Provide the [X, Y] coordinate of the cell's center where the given text is located.  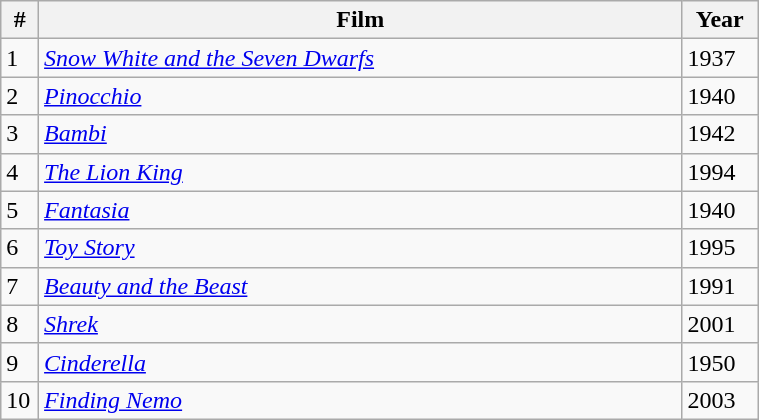
Year [720, 20]
7 [20, 286]
Fantasia [360, 210]
1994 [720, 172]
Film [360, 20]
2001 [720, 324]
1937 [720, 58]
10 [20, 400]
4 [20, 172]
The Lion King [360, 172]
Cinderella [360, 362]
3 [20, 134]
1950 [720, 362]
2 [20, 96]
# [20, 20]
Shrek [360, 324]
6 [20, 248]
1 [20, 58]
Bambi [360, 134]
1991 [720, 286]
Beauty and the Beast [360, 286]
Finding Nemo [360, 400]
2003 [720, 400]
9 [20, 362]
1942 [720, 134]
Pinocchio [360, 96]
Toy Story [360, 248]
8 [20, 324]
1995 [720, 248]
Snow White and the Seven Dwarfs [360, 58]
5 [20, 210]
